Return [X, Y] of the center of cell containing provided text 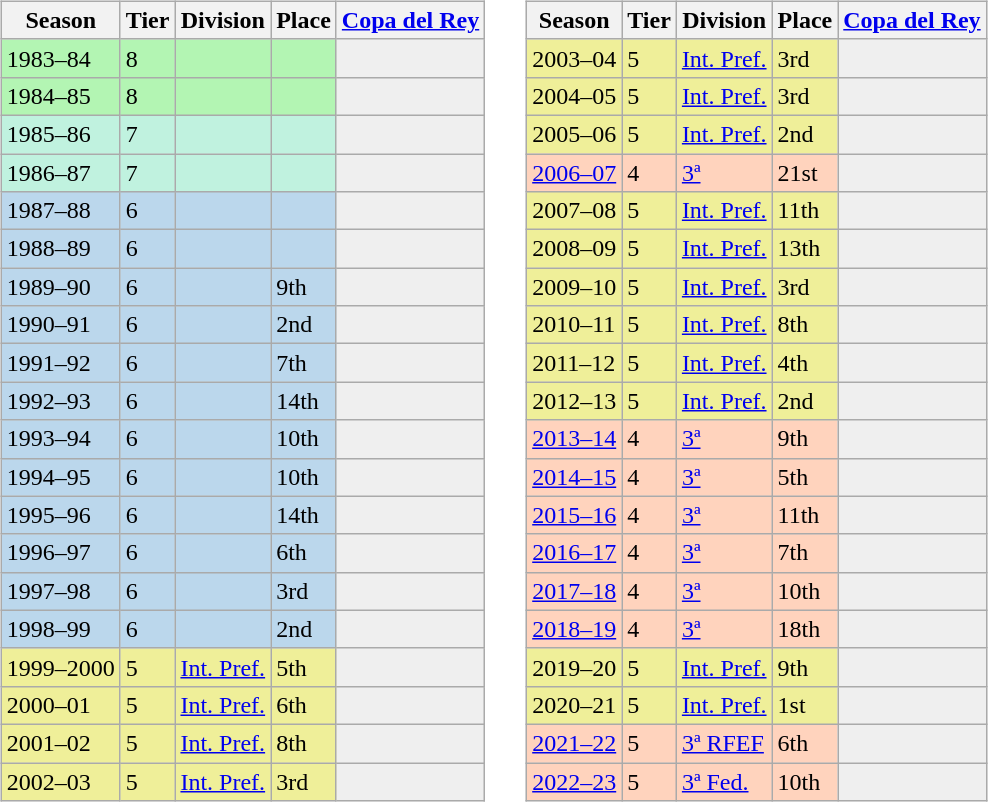
1998–99 [60, 629]
13th [805, 249]
1996–97 [60, 553]
2011–12 [574, 363]
1989–90 [60, 287]
3ª RFEF [724, 743]
1992–93 [60, 401]
2004–05 [574, 96]
2008–09 [574, 249]
2020–21 [574, 705]
2022–23 [574, 781]
1984–85 [60, 96]
2012–13 [574, 401]
2021–22 [574, 743]
2016–17 [574, 553]
2005–06 [574, 134]
21st [805, 173]
18th [805, 629]
1987–88 [60, 211]
2000–01 [60, 705]
1986–87 [60, 173]
2013–14 [574, 439]
2007–08 [574, 211]
1988–89 [60, 249]
1997–98 [60, 591]
1990–91 [60, 325]
2017–18 [574, 591]
2001–02 [60, 743]
1991–92 [60, 363]
2019–20 [574, 667]
1st [805, 705]
1995–96 [60, 515]
1994–95 [60, 477]
1983–84 [60, 58]
2018–19 [574, 629]
3ª Fed. [724, 781]
1999–2000 [60, 667]
2003–04 [574, 58]
1993–94 [60, 439]
2015–16 [574, 515]
2002–03 [60, 781]
2009–10 [574, 287]
4th [805, 363]
2010–11 [574, 325]
2006–07 [574, 173]
1985–86 [60, 134]
2014–15 [574, 477]
